Return [x, y] of the center of cell containing provided text 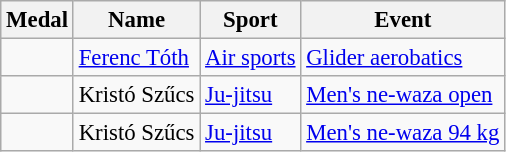
Men's ne-waza 94 kg [403, 133]
Glider aerobatics [403, 58]
Name [136, 20]
Medal [38, 20]
Event [403, 20]
Ferenc Tóth [136, 58]
Men's ne-waza open [403, 95]
Air sports [250, 58]
Sport [250, 20]
